Find where the given text appears and provide that cell's center as [x, y] coordinate. 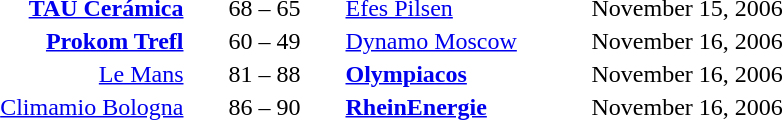
60 – 49 [264, 41]
81 – 88 [264, 74]
Olympiacos [466, 74]
Dynamo Moscow [466, 41]
